Provide the (x, y) coordinate of the cell's center where the given text is located.  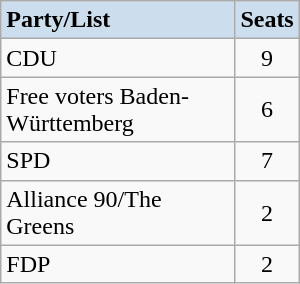
9 (267, 58)
SPD (118, 161)
CDU (118, 58)
Free voters Baden-Württemberg (118, 110)
6 (267, 110)
Seats (267, 20)
Alliance 90/The Greens (118, 212)
Party/List (118, 20)
FDP (118, 264)
7 (267, 161)
